Find where the given text appears and provide that cell's center as (X, Y) coordinate. 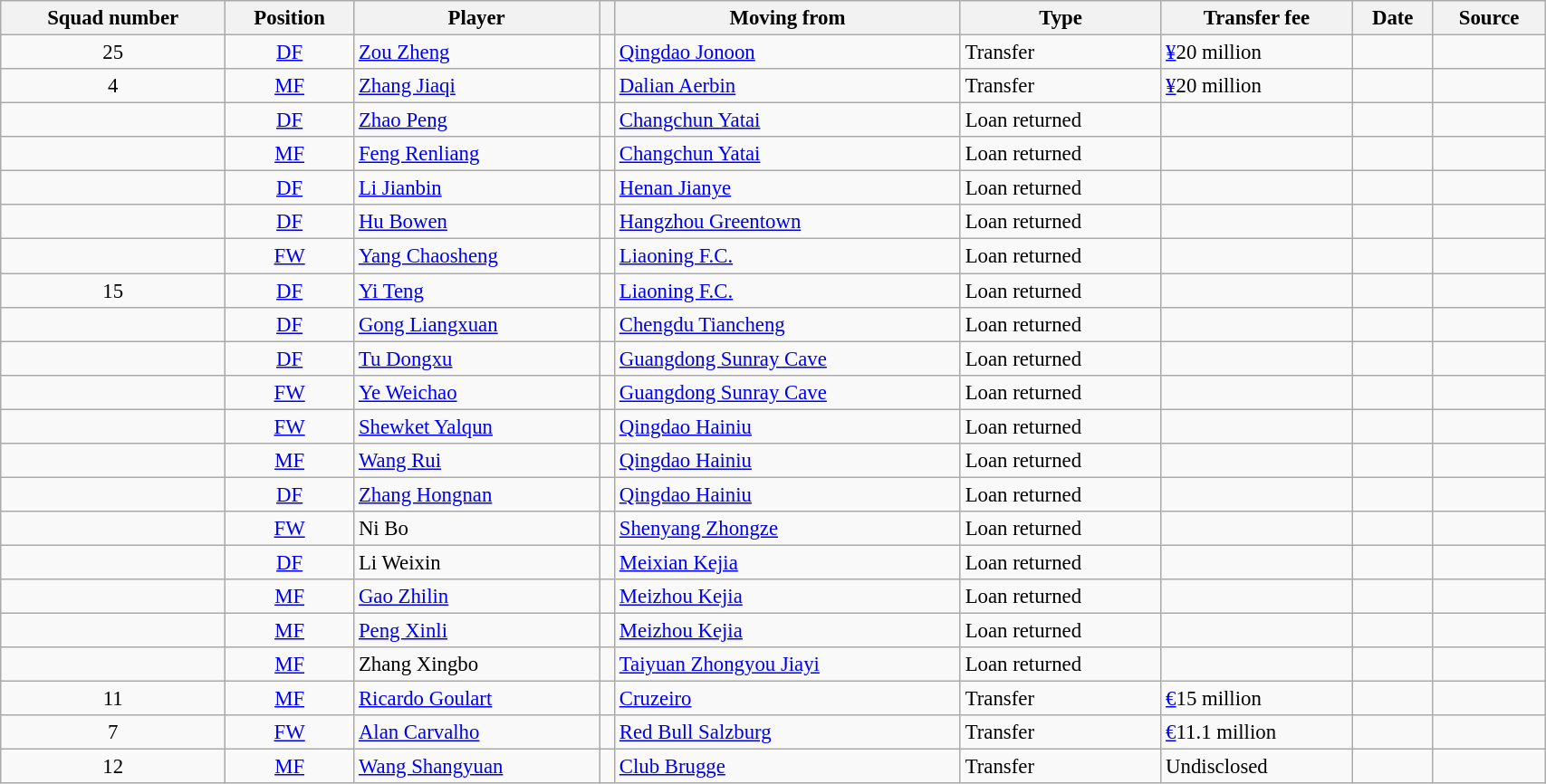
Meixian Kejia (787, 562)
Li Weixin (476, 562)
Li Jianbin (476, 188)
Shenyang Zhongze (787, 529)
Tu Dongxu (476, 359)
Zhao Peng (476, 120)
11 (113, 699)
Feng Renliang (476, 154)
€15 million (1257, 699)
Taiyuan Zhongyou Jiayi (787, 664)
Zhang Xingbo (476, 664)
Qingdao Jonoon (787, 53)
15 (113, 291)
Dalian Aerbin (787, 86)
Squad number (113, 18)
Gong Liangxuan (476, 324)
Wang Rui (476, 461)
Red Bull Salzburg (787, 732)
€11.1 million (1257, 732)
Transfer fee (1257, 18)
4 (113, 86)
25 (113, 53)
Wang Shangyuan (476, 767)
Player (476, 18)
Chengdu Tiancheng (787, 324)
Henan Jianye (787, 188)
Shewket Yalqun (476, 426)
Position (290, 18)
Type (1060, 18)
Ni Bo (476, 529)
Peng Xinli (476, 631)
Hangzhou Greentown (787, 222)
Hu Bowen (476, 222)
7 (113, 732)
Source (1489, 18)
Undisclosed (1257, 767)
Yang Chaosheng (476, 256)
Ye Weichao (476, 392)
Yi Teng (476, 291)
Alan Carvalho (476, 732)
Ricardo Goulart (476, 699)
Date (1393, 18)
Gao Zhilin (476, 597)
Zhang Hongnan (476, 494)
Club Brugge (787, 767)
Moving from (787, 18)
12 (113, 767)
Zou Zheng (476, 53)
Cruzeiro (787, 699)
Zhang Jiaqi (476, 86)
